Scan for the cell matching the given text and deliver its (x, y) coordinate at center. 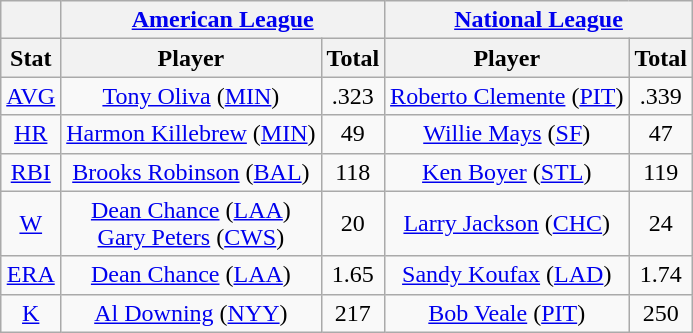
20 (353, 224)
250 (661, 313)
National League (539, 20)
Dean Chance (LAA)Gary Peters (CWS) (191, 224)
ERA (31, 275)
24 (661, 224)
Tony Oliva (MIN) (191, 96)
Dean Chance (LAA) (191, 275)
217 (353, 313)
Ken Boyer (STL) (507, 172)
Al Downing (NYY) (191, 313)
Harmon Killebrew (MIN) (191, 134)
RBI (31, 172)
1.65 (353, 275)
HR (31, 134)
1.74 (661, 275)
Sandy Koufax (LAD) (507, 275)
119 (661, 172)
49 (353, 134)
.339 (661, 96)
.323 (353, 96)
Bob Veale (PIT) (507, 313)
47 (661, 134)
American League (223, 20)
AVG (31, 96)
Brooks Robinson (BAL) (191, 172)
Larry Jackson (CHC) (507, 224)
118 (353, 172)
Willie Mays (SF) (507, 134)
W (31, 224)
Stat (31, 58)
Roberto Clemente (PIT) (507, 96)
K (31, 313)
